Scan for the cell matching the given text and deliver its (x, y) coordinate at center. 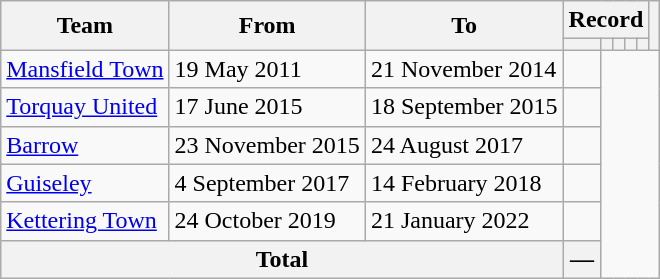
23 November 2015 (267, 145)
14 February 2018 (464, 183)
To (464, 26)
17 June 2015 (267, 107)
Total (282, 259)
21 January 2022 (464, 221)
4 September 2017 (267, 183)
— (582, 259)
Barrow (85, 145)
24 August 2017 (464, 145)
21 November 2014 (464, 69)
Team (85, 26)
Guiseley (85, 183)
18 September 2015 (464, 107)
Record (606, 20)
Mansfield Town (85, 69)
From (267, 26)
24 October 2019 (267, 221)
Torquay United (85, 107)
Kettering Town (85, 221)
19 May 2011 (267, 69)
